Scan for the cell matching the given text and deliver its [X, Y] coordinate at center. 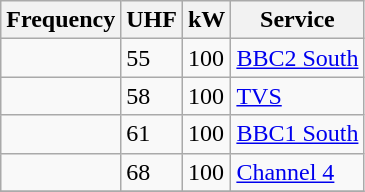
TVS [298, 96]
58 [152, 96]
68 [152, 172]
Frequency [61, 20]
61 [152, 134]
Service [298, 20]
55 [152, 58]
UHF [152, 20]
BBC1 South [298, 134]
Channel 4 [298, 172]
kW [206, 20]
BBC2 South [298, 58]
